Return [x, y] of the center of cell containing provided text 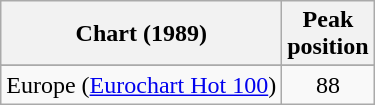
Peakposition [328, 34]
Chart (1989) [142, 34]
Europe (Eurochart Hot 100) [142, 85]
88 [328, 85]
